Search for the cell housing the specified text and yield its [x, y] center coordinate. 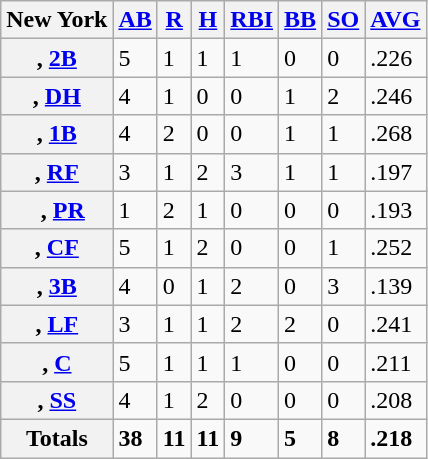
, DH [57, 96]
.211 [396, 362]
, RF [57, 172]
9 [252, 438]
.139 [396, 286]
.218 [396, 438]
.197 [396, 172]
.246 [396, 96]
RBI [252, 20]
, 2B [57, 58]
New York [57, 20]
.268 [396, 134]
, 3B [57, 286]
, LF [57, 324]
, PR [57, 210]
Totals [57, 438]
BB [300, 20]
SO [344, 20]
.241 [396, 324]
AB [135, 20]
AVG [396, 20]
, 1B [57, 134]
, C [57, 362]
, SS [57, 400]
.208 [396, 400]
.226 [396, 58]
H [208, 20]
.193 [396, 210]
, CF [57, 248]
38 [135, 438]
8 [344, 438]
R [174, 20]
.252 [396, 248]
